Provide the [X, Y] coordinate of the cell's center where the given text is located.  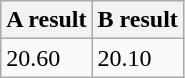
20.60 [46, 58]
B result [138, 20]
A result [46, 20]
20.10 [138, 58]
